Search for the cell housing the specified text and yield its (X, Y) center coordinate. 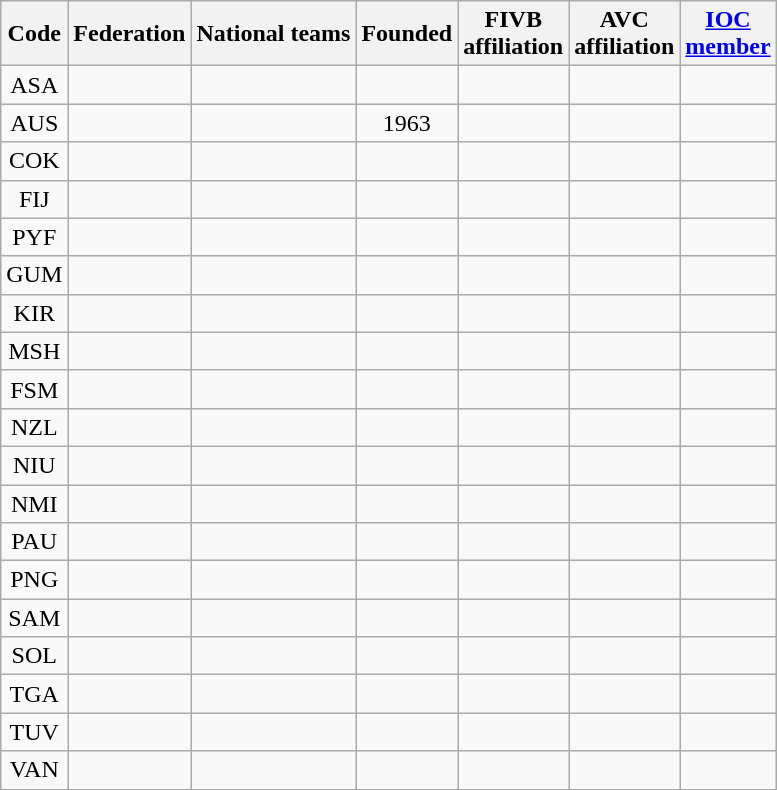
SAM (34, 618)
Founded (407, 34)
FIJ (34, 199)
NZL (34, 427)
Federation (130, 34)
FSM (34, 389)
MSH (34, 351)
Code (34, 34)
NIU (34, 465)
1963 (407, 123)
TUV (34, 732)
NMI (34, 503)
FIVBaffiliation (514, 34)
KIR (34, 313)
PAU (34, 542)
GUM (34, 275)
SOL (34, 656)
National teams (274, 34)
IOCmember (728, 34)
TGA (34, 694)
COK (34, 161)
PNG (34, 580)
VAN (34, 770)
ASA (34, 85)
AVCaffiliation (624, 34)
PYF (34, 237)
AUS (34, 123)
